Scan for the cell matching the given text and deliver its [x, y] coordinate at center. 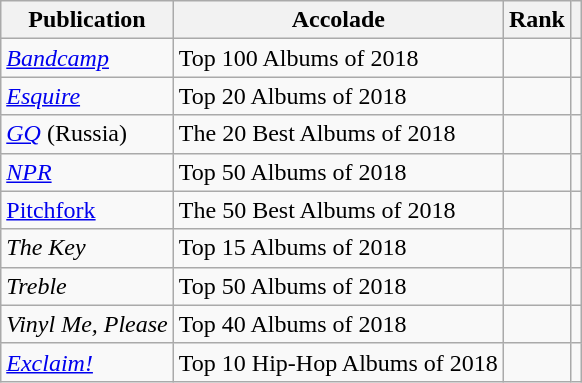
Esquire [88, 96]
Top 40 Albums of 2018 [338, 324]
Bandcamp [88, 58]
The 20 Best Albums of 2018 [338, 134]
Vinyl Me, Please [88, 324]
NPR [88, 172]
Top 20 Albums of 2018 [338, 96]
Publication [88, 20]
Top 10 Hip-Hop Albums of 2018 [338, 362]
Rank [536, 20]
Top 15 Albums of 2018 [338, 248]
Exclaim! [88, 362]
Treble [88, 286]
The Key [88, 248]
The 50 Best Albums of 2018 [338, 210]
GQ (Russia) [88, 134]
Pitchfork [88, 210]
Top 100 Albums of 2018 [338, 58]
Accolade [338, 20]
